Provide the [x, y] coordinate of the cell's center where the given text is located.  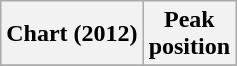
Chart (2012) [72, 34]
Peakposition [189, 34]
